Capture the cell that displays the provided text and extract its [x, y] central coordinate. 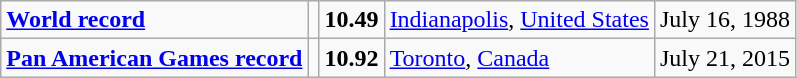
Indianapolis, United States [519, 20]
Toronto, Canada [519, 58]
July 16, 1988 [724, 20]
Pan American Games record [154, 58]
World record [154, 20]
July 21, 2015 [724, 58]
10.92 [352, 58]
10.49 [352, 20]
